Identify which cell holds the provided text, then report its (x, y) central coordinate. 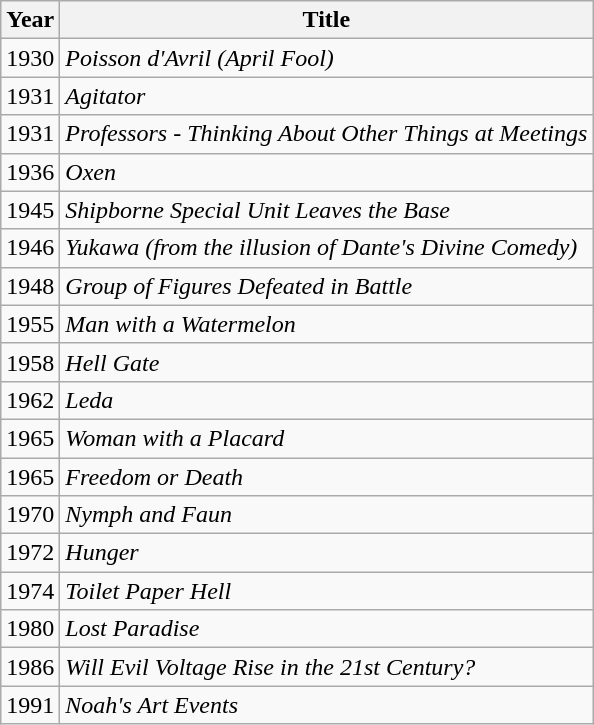
1986 (30, 667)
1948 (30, 286)
1980 (30, 629)
Woman with a Placard (326, 438)
Leda (326, 400)
Title (326, 20)
Will Evil Voltage Rise in the 21st Century? (326, 667)
Hell Gate (326, 362)
Poisson d'Avril (April Fool) (326, 58)
1945 (30, 210)
Man with a Watermelon (326, 324)
Noah's Art Events (326, 705)
Professors - Thinking About Other Things at Meetings (326, 134)
Nymph and Faun (326, 515)
Group of Figures Defeated in Battle (326, 286)
Oxen (326, 172)
1991 (30, 705)
1946 (30, 248)
1930 (30, 58)
Lost Paradise (326, 629)
1962 (30, 400)
1958 (30, 362)
1970 (30, 515)
Hunger (326, 553)
Freedom or Death (326, 477)
Toilet Paper Hell (326, 591)
Agitator (326, 96)
1955 (30, 324)
1972 (30, 553)
Shipborne Special Unit Leaves the Base (326, 210)
Yukawa (from the illusion of Dante's Divine Comedy) (326, 248)
1974 (30, 591)
Year (30, 20)
1936 (30, 172)
